Find where the given text appears and provide that cell's center as (x, y) coordinate. 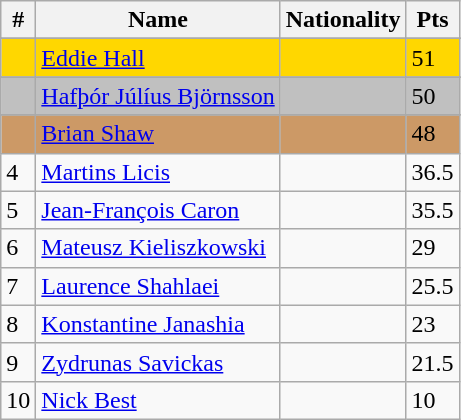
Zydrunas Savickas (158, 362)
48 (432, 134)
23 (432, 324)
25.5 (432, 286)
50 (432, 96)
Hafþór Júlíus Björnsson (158, 96)
6 (18, 248)
7 (18, 286)
29 (432, 248)
35.5 (432, 210)
Nationality (343, 20)
Brian Shaw (158, 134)
Laurence Shahlaei (158, 286)
# (18, 20)
4 (18, 172)
36.5 (432, 172)
Pts (432, 20)
5 (18, 210)
Eddie Hall (158, 58)
Name (158, 20)
Martins Licis (158, 172)
Konstantine Janashia (158, 324)
Mateusz Kieliszkowski (158, 248)
8 (18, 324)
Jean-François Caron (158, 210)
Nick Best (158, 400)
51 (432, 58)
21.5 (432, 362)
9 (18, 362)
